Provide the [X, Y] coordinate of the cell's center where the given text is located.  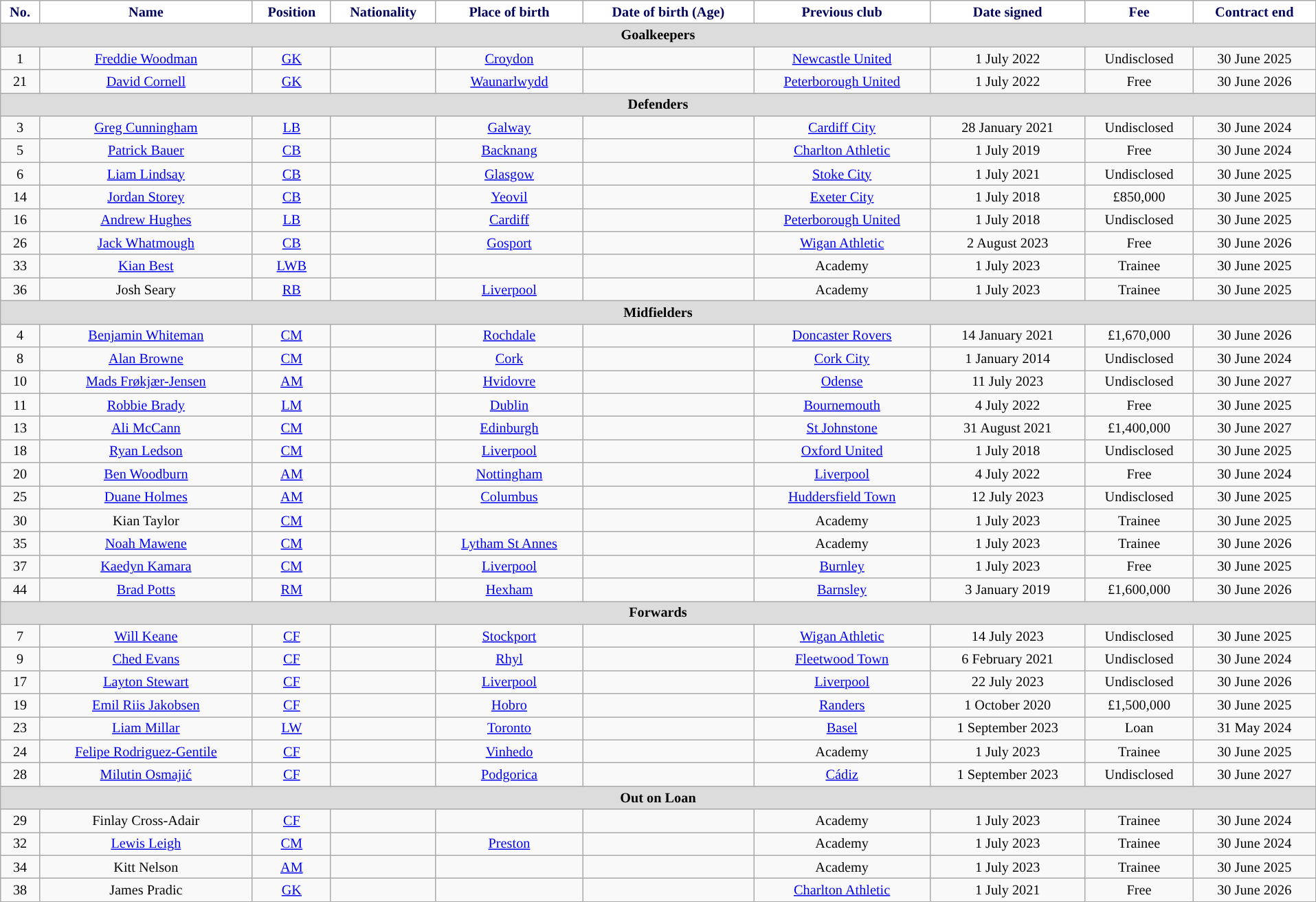
29 [21, 821]
Jack Whatmough [146, 243]
No. [21, 12]
Date signed [1007, 12]
31 May 2024 [1254, 728]
Barnsley [843, 589]
10 [21, 382]
6 February 2021 [1007, 659]
Vinhedo [509, 751]
Milutin Osmajić [146, 774]
Name [146, 12]
22 July 2023 [1007, 682]
Fleetwood Town [843, 659]
Rhyl [509, 659]
Jordan Storey [146, 197]
Randers [843, 705]
Midfielders [658, 312]
Position [291, 12]
Robbie Brady [146, 405]
21 [21, 81]
Backnang [509, 151]
David Cornell [146, 81]
Bournemouth [843, 405]
Cádiz [843, 774]
St Johnstone [843, 428]
Alan Browne [146, 358]
37 [21, 566]
17 [21, 682]
7 [21, 636]
Nationality [383, 12]
Newcastle United [843, 58]
24 [21, 751]
Contract end [1254, 12]
Columbus [509, 497]
Cork City [843, 358]
Forwards [658, 613]
28 January 2021 [1007, 127]
RM [291, 589]
Lytham St Annes [509, 543]
32 [21, 844]
Previous club [843, 12]
Huddersfield Town [843, 497]
Benjamin Whiteman [146, 335]
Place of birth [509, 12]
Waunarlwydd [509, 81]
LM [291, 405]
Toronto [509, 728]
Galway [509, 127]
Date of birth (Age) [668, 12]
Ryan Ledson [146, 451]
6 [21, 174]
Finlay Cross-Adair [146, 821]
38 [21, 890]
Gosport [509, 243]
20 [21, 474]
James Pradic [146, 890]
Kaedyn Kamara [146, 566]
Hexham [509, 589]
Duane Holmes [146, 497]
11 July 2023 [1007, 382]
Cork [509, 358]
Greg Cunningham [146, 127]
Kitt Nelson [146, 867]
1 [21, 58]
£1,600,000 [1139, 589]
35 [21, 543]
Cardiff City [843, 127]
Burnley [843, 566]
Hvidovre [509, 382]
Will Keane [146, 636]
Cardiff [509, 220]
9 [21, 659]
Stoke City [843, 174]
14 January 2021 [1007, 335]
3 January 2019 [1007, 589]
Loan [1139, 728]
2 August 2023 [1007, 243]
Kian Taylor [146, 520]
14 [21, 197]
LWB [291, 266]
Freddie Woodman [146, 58]
RB [291, 289]
Lewis Leigh [146, 844]
33 [21, 266]
19 [21, 705]
5 [21, 151]
Edinburgh [509, 428]
Liam Lindsay [146, 174]
Josh Seary [146, 289]
Odense [843, 382]
£1,670,000 [1139, 335]
Nottingham [509, 474]
1 October 2020 [1007, 705]
Exeter City [843, 197]
Felipe Rodriguez-Gentile [146, 751]
£1,400,000 [1139, 428]
31 August 2021 [1007, 428]
28 [21, 774]
Out on Loan [658, 797]
36 [21, 289]
£850,000 [1139, 197]
Yeovil [509, 197]
Kian Best [146, 266]
8 [21, 358]
1 July 2019 [1007, 151]
34 [21, 867]
30 [21, 520]
12 July 2023 [1007, 497]
Brad Potts [146, 589]
Stockport [509, 636]
25 [21, 497]
23 [21, 728]
Noah Mawene [146, 543]
4 [21, 335]
Fee [1139, 12]
Glasgow [509, 174]
Ched Evans [146, 659]
Andrew Hughes [146, 220]
13 [21, 428]
1 January 2014 [1007, 358]
Croydon [509, 58]
Hobro [509, 705]
Podgorica [509, 774]
18 [21, 451]
44 [21, 589]
Defenders [658, 104]
Basel [843, 728]
Emil Riis Jakobsen [146, 705]
Goalkeepers [658, 35]
Layton Stewart [146, 682]
11 [21, 405]
Dublin [509, 405]
26 [21, 243]
Oxford United [843, 451]
Liam Millar [146, 728]
16 [21, 220]
3 [21, 127]
Rochdale [509, 335]
Patrick Bauer [146, 151]
Ali McCann [146, 428]
£1,500,000 [1139, 705]
LW [291, 728]
Preston [509, 844]
Mads Frøkjær-Jensen [146, 382]
14 July 2023 [1007, 636]
Ben Woodburn [146, 474]
Doncaster Rovers [843, 335]
